Detect which cell encompasses the target text, then output its (X, Y) center coordinate. 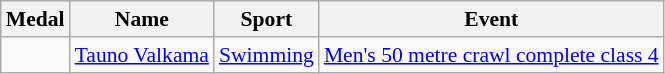
Swimming (266, 55)
Tauno Valkama (142, 55)
Medal (36, 19)
Name (142, 19)
Event (492, 19)
Sport (266, 19)
Men's 50 metre crawl complete class 4 (492, 55)
